Output the (x, y) coordinate of the center of the cell containing the given text.  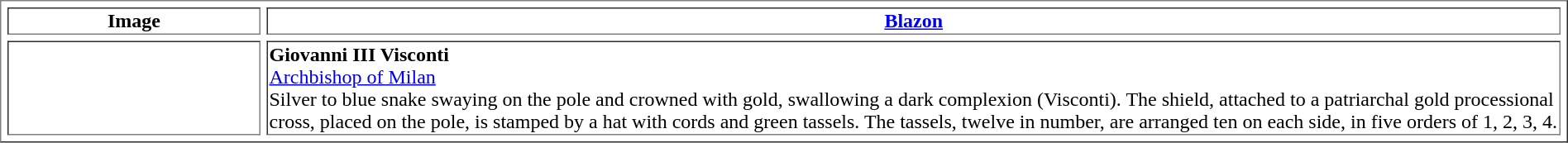
Blazon (913, 21)
Image (134, 21)
